Detect which cell encompasses the target text, then output its (X, Y) center coordinate. 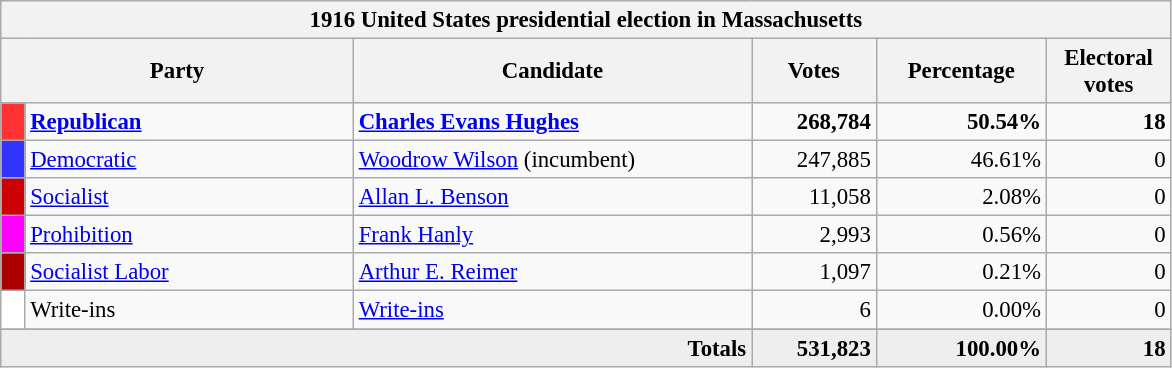
Republican (189, 122)
Frank Hanly (552, 235)
Woodrow Wilson (incumbent) (552, 160)
Party (178, 72)
0.21% (961, 273)
0.56% (961, 235)
Prohibition (189, 235)
Socialist Labor (189, 273)
Totals (376, 348)
1916 United States presidential election in Massachusetts (586, 20)
2.08% (961, 197)
Arthur E. Reimer (552, 273)
0.00% (961, 310)
1,097 (814, 273)
50.54% (961, 122)
247,885 (814, 160)
100.00% (961, 348)
2,993 (814, 235)
Democratic (189, 160)
Socialist (189, 197)
6 (814, 310)
11,058 (814, 197)
Allan L. Benson (552, 197)
Candidate (552, 72)
531,823 (814, 348)
Electoral votes (1108, 72)
Charles Evans Hughes (552, 122)
46.61% (961, 160)
Votes (814, 72)
268,784 (814, 122)
Percentage (961, 72)
